For the text-containing cell, return its midpoint in [X, Y] coordinate format. 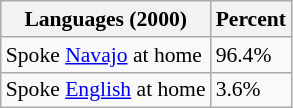
Percent [251, 19]
3.6% [251, 90]
Spoke English at home [106, 90]
Languages (2000) [106, 19]
Spoke Navajo at home [106, 55]
96.4% [251, 55]
